Output the (X, Y) coordinate of the center of the cell containing the given text.  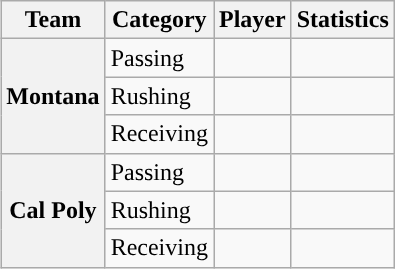
Player (253, 20)
Team (53, 20)
Category (159, 20)
Statistics (342, 20)
Cal Poly (53, 210)
Montana (53, 96)
